Return [x, y] of the center of cell containing provided text 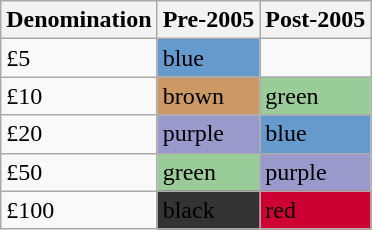
£5 [79, 58]
Pre-2005 [208, 20]
Denomination [79, 20]
black [208, 210]
brown [208, 96]
red [316, 210]
£50 [79, 172]
£100 [79, 210]
£10 [79, 96]
£20 [79, 134]
Post-2005 [316, 20]
